Return the (X, Y) coordinate for the center point of the cell that contains the specified text.  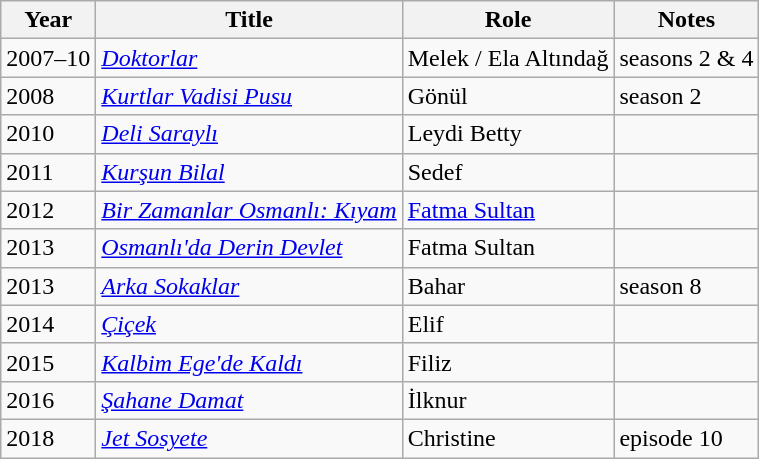
Melek / Ela Altındağ (508, 58)
Elif (508, 324)
2008 (48, 96)
Deli Saraylı (249, 134)
Year (48, 20)
2012 (48, 210)
Leydi Betty (508, 134)
season 8 (686, 286)
Çiçek (249, 324)
Bahar (508, 286)
seasons 2 & 4 (686, 58)
2015 (48, 362)
2010 (48, 134)
Bir Zamanlar Osmanlı: Kıyam (249, 210)
Notes (686, 20)
Role (508, 20)
Filiz (508, 362)
Osmanlı'da Derin Devlet (249, 248)
Jet Sosyete (249, 438)
Doktorlar (249, 58)
Kurtlar Vadisi Pusu (249, 96)
2018 (48, 438)
2007–10 (48, 58)
2016 (48, 400)
Sedef (508, 172)
Kalbim Ege'de Kaldı (249, 362)
Title (249, 20)
Arka Sokaklar (249, 286)
season 2 (686, 96)
2014 (48, 324)
Christine (508, 438)
2011 (48, 172)
İlknur (508, 400)
Şahane Damat (249, 400)
Kurşun Bilal (249, 172)
Gönül (508, 96)
episode 10 (686, 438)
